Find where the given text appears and provide that cell's center as (x, y) coordinate. 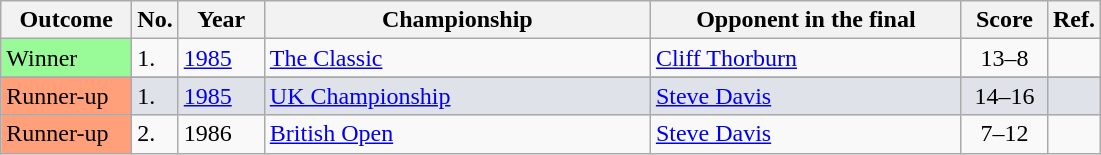
7–12 (1004, 134)
UK Championship (457, 96)
Ref. (1074, 20)
Year (221, 20)
Winner (66, 58)
Opponent in the final (806, 20)
1986 (221, 134)
13–8 (1004, 58)
Score (1004, 20)
The Classic (457, 58)
Outcome (66, 20)
Cliff Thorburn (806, 58)
No. (155, 20)
2. (155, 134)
14–16 (1004, 96)
British Open (457, 134)
Championship (457, 20)
